Return the [X, Y] coordinate for the center point of the cell that contains the specified text.  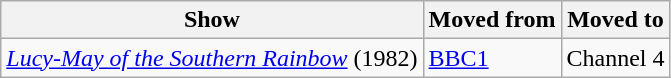
Show [212, 20]
Moved from [492, 20]
BBC1 [492, 58]
Lucy-May of the Southern Rainbow (1982) [212, 58]
Channel 4 [616, 58]
Moved to [616, 20]
